Return the (X, Y) coordinate for the center point of the cell that contains the specified text.  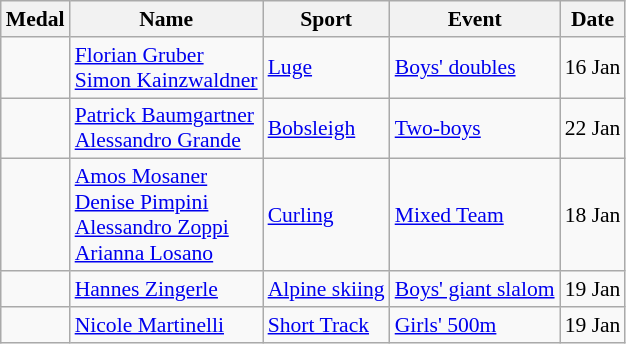
Medal (36, 19)
Nicole Martinelli (166, 325)
Alpine skiing (326, 289)
22 Jan (593, 128)
Curling (326, 215)
Girls' 500m (475, 325)
16 Jan (593, 68)
Luge (326, 68)
Hannes Zingerle (166, 289)
Event (475, 19)
Two-boys (475, 128)
Short Track (326, 325)
Boys' giant slalom (475, 289)
Name (166, 19)
Florian GruberSimon Kainzwaldner (166, 68)
Mixed Team (475, 215)
Boys' doubles (475, 68)
Amos MosanerDenise PimpiniAlessandro ZoppiArianna Losano (166, 215)
Bobsleigh (326, 128)
Date (593, 19)
18 Jan (593, 215)
Sport (326, 19)
Patrick BaumgartnerAlessandro Grande (166, 128)
